Identify which cell holds the provided text, then report its [X, Y] central coordinate. 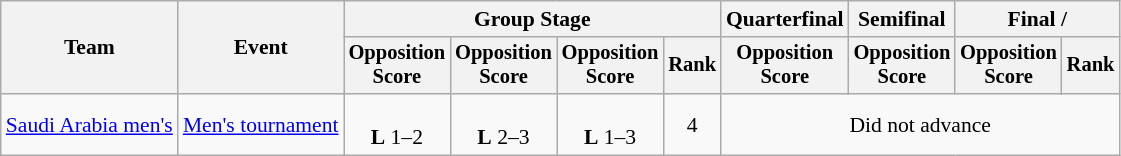
Event [261, 48]
L 2–3 [504, 124]
Final / [1037, 19]
Saudi Arabia men's [90, 124]
Group Stage [532, 19]
Team [90, 48]
L 1–2 [398, 124]
4 [692, 124]
Semifinal [902, 19]
Men's tournament [261, 124]
Did not advance [920, 124]
L 1–3 [610, 124]
Quarterfinal [785, 19]
